Capture the cell that displays the provided text and extract its [X, Y] central coordinate. 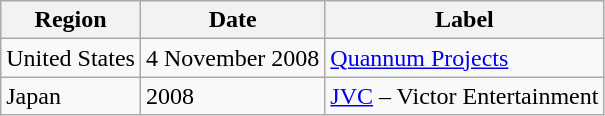
Region [71, 20]
Label [464, 20]
Quannum Projects [464, 58]
Date [232, 20]
JVC – Victor Entertainment [464, 96]
Japan [71, 96]
United States [71, 58]
4 November 2008 [232, 58]
2008 [232, 96]
